Extract the [x, y] coordinate from the center of the cell holding the provided text.  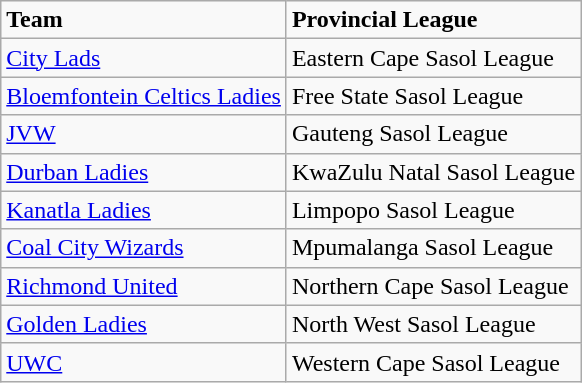
JVW [144, 134]
Western Cape Sasol League [433, 362]
Richmond United [144, 286]
Team [144, 20]
Free State Sasol League [433, 96]
Eastern Cape Sasol League [433, 58]
Limpopo Sasol League [433, 210]
Mpumalanga Sasol League [433, 248]
KwaZulu Natal Sasol League [433, 172]
Durban Ladies [144, 172]
Coal City Wizards [144, 248]
Golden Ladies [144, 324]
North West Sasol League [433, 324]
UWC [144, 362]
Gauteng Sasol League [433, 134]
Provincial League [433, 20]
Bloemfontein Celtics Ladies [144, 96]
Northern Cape Sasol League [433, 286]
City Lads [144, 58]
Kanatla Ladies [144, 210]
